Output the (x, y) coordinate of the center of the cell containing the given text.  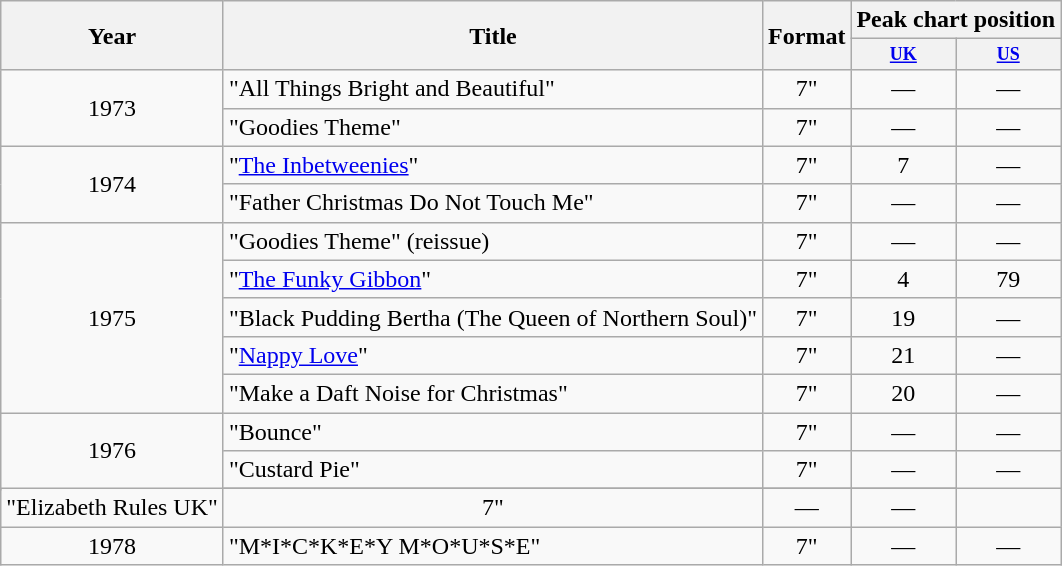
"Elizabeth Rules UK" (112, 508)
"Father Christmas Do Not Touch Me" (492, 203)
"All Things Bright and Beautiful" (492, 89)
"The Inbetweenies" (492, 165)
1975 (112, 317)
"Nappy Love" (492, 355)
79 (1008, 279)
US (1008, 54)
"M*I*C*K*E*Y M*O*U*S*E" (492, 546)
UK (904, 54)
1978 (112, 546)
20 (904, 393)
1976 (112, 451)
"Custard Pie" (492, 470)
1974 (112, 184)
"The Funky Gibbon" (492, 279)
4 (904, 279)
"Make a Daft Noise for Christmas" (492, 393)
21 (904, 355)
Format (807, 36)
"Black Pudding Bertha (The Queen of Northern Soul)" (492, 317)
"Bounce" (492, 432)
"Goodies Theme" (492, 127)
7 (904, 165)
Year (112, 36)
Title (492, 36)
19 (904, 317)
1973 (112, 108)
Peak chart position (956, 20)
"Goodies Theme" (reissue) (492, 241)
